Find where the given text appears and provide that cell's center as [x, y] coordinate. 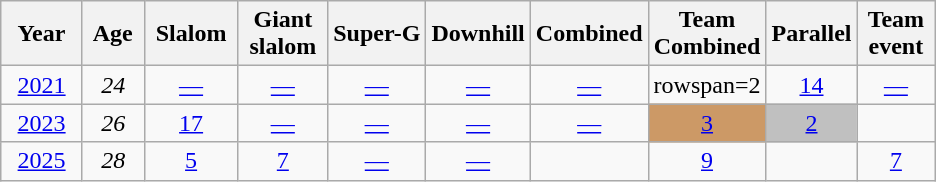
Slalom [191, 34]
Year [42, 34]
9 [707, 161]
Combined [589, 34]
17 [191, 123]
5 [191, 161]
2021 [42, 85]
24 [113, 85]
26 [113, 123]
Downhill [478, 34]
Super-G [377, 34]
2025 [42, 161]
Team event [896, 34]
2 [812, 123]
TeamCombined [707, 34]
28 [113, 161]
Age [113, 34]
Parallel [812, 34]
2023 [42, 123]
14 [812, 85]
rowspan=2 [707, 85]
Giant slalom [283, 34]
3 [707, 123]
